For the text-containing cell, return its midpoint in [x, y] coordinate format. 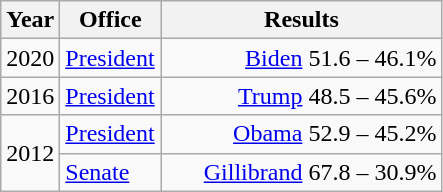
2016 [30, 96]
Results [302, 20]
Biden 51.6 – 46.1% [302, 58]
Year [30, 20]
Obama 52.9 – 45.2% [302, 134]
2020 [30, 58]
2012 [30, 153]
Trump 48.5 – 45.6% [302, 96]
Senate [110, 172]
Office [110, 20]
Gillibrand 67.8 – 30.9% [302, 172]
